Find where the given text appears and provide that cell's center as [x, y] coordinate. 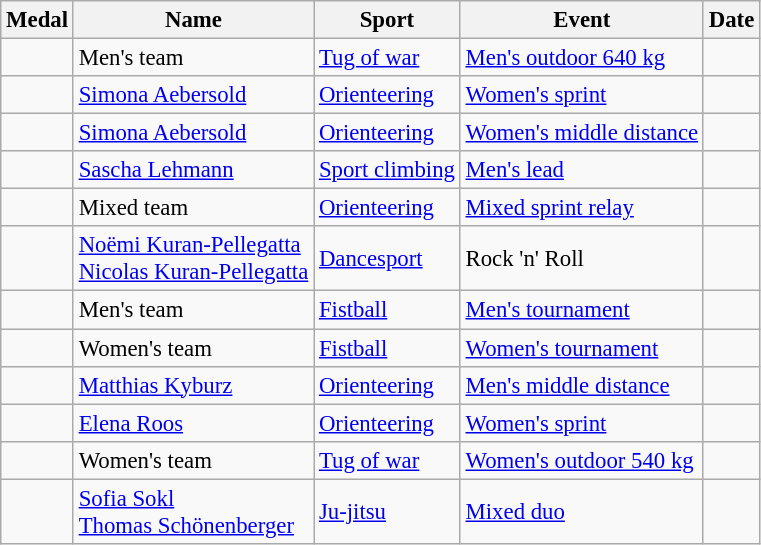
Rock 'n' Roll [582, 258]
Mixed duo [582, 512]
Men's tournament [582, 310]
Name [193, 20]
Men's middle distance [582, 385]
Matthias Kyburz [193, 385]
Women's middle distance [582, 133]
Sport [388, 20]
Mixed sprint relay [582, 208]
Mixed team [193, 208]
Sofia SoklThomas Schönenberger [193, 512]
Elena Roos [193, 423]
Noëmi Kuran-PellegattaNicolas Kuran-Pellegatta [193, 258]
Women's tournament [582, 348]
Date [731, 20]
Sport climbing [388, 170]
Dancesport [388, 258]
Men's lead [582, 170]
Ju-jitsu [388, 512]
Sascha Lehmann [193, 170]
Men's outdoor 640 kg [582, 58]
Medal [38, 20]
Women's outdoor 540 kg [582, 460]
Event [582, 20]
